Determine the [X, Y] coordinate at the center of the cell enclosing the given text.  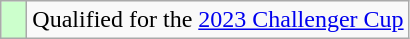
Qualified for the 2023 Challenger Cup [218, 20]
